Search for the cell housing the specified text and yield its (x, y) center coordinate. 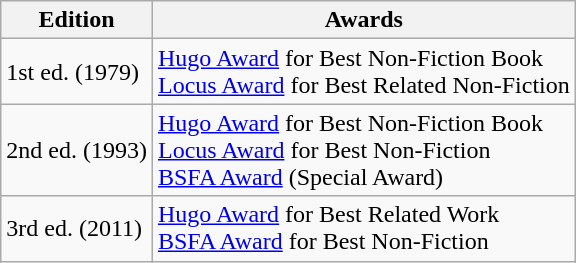
Edition (77, 20)
Hugo Award for Best Non-Fiction Book Locus Award for Best Non-Fiction BSFA Award (Special Award) (364, 150)
Hugo Award for Best Related Work BSFA Award for Best Non-Fiction (364, 228)
3rd ed. (2011) (77, 228)
2nd ed. (1993) (77, 150)
Awards (364, 20)
1st ed. (1979) (77, 72)
Hugo Award for Best Non-Fiction Book Locus Award for Best Related Non-Fiction (364, 72)
